Capture the cell that displays the provided text and extract its [x, y] central coordinate. 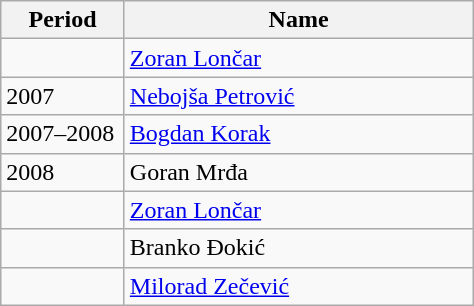
2008 [63, 172]
Milorad Zečević [298, 286]
2007–2008 [63, 134]
Period [63, 20]
Name [298, 20]
Bogdan Korak [298, 134]
Nebojša Petrović [298, 96]
2007 [63, 96]
Branko Đokić [298, 248]
Goran Mrđa [298, 172]
